Pinpoint the cell where the given text exists, returning its [X, Y] midpoint coordinate. 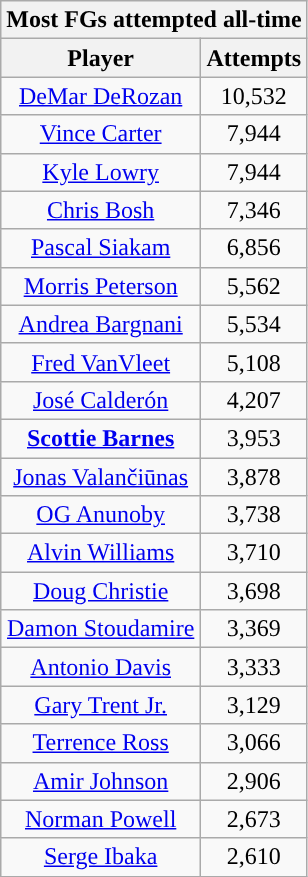
3,369 [254, 629]
Pascal Siakam [101, 248]
3,738 [254, 515]
Chris Bosh [101, 210]
Morris Peterson [101, 286]
Vince Carter [101, 134]
Alvin Williams [101, 553]
DeMar DeRozan [101, 96]
Norman Powell [101, 819]
Amir Johnson [101, 781]
3,129 [254, 705]
Most FGs attempted all-time [154, 20]
3,710 [254, 553]
Andrea Bargnani [101, 324]
3,953 [254, 438]
Jonas Valančiūnas [101, 477]
OG Anunoby [101, 515]
4,207 [254, 400]
2,610 [254, 857]
Kyle Lowry [101, 172]
2,673 [254, 819]
6,856 [254, 248]
Serge Ibaka [101, 857]
5,108 [254, 362]
3,066 [254, 743]
Terrence Ross [101, 743]
3,878 [254, 477]
Player [101, 58]
Scottie Barnes [101, 438]
Gary Trent Jr. [101, 705]
2,906 [254, 781]
3,698 [254, 591]
Attempts [254, 58]
7,346 [254, 210]
Doug Christie [101, 591]
3,333 [254, 667]
José Calderón [101, 400]
10,532 [254, 96]
Fred VanVleet [101, 362]
5,534 [254, 324]
Antonio Davis [101, 667]
Damon Stoudamire [101, 629]
5,562 [254, 286]
